Return the [X, Y] coordinate for the center point of the cell that contains the specified text.  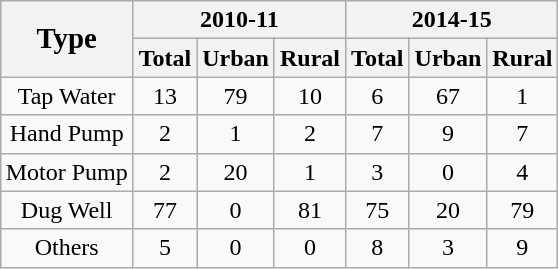
2010-11 [239, 20]
75 [378, 210]
2014-15 [452, 20]
Hand Pump [66, 134]
4 [522, 172]
Others [66, 248]
67 [448, 96]
Tap Water [66, 96]
Dug Well [66, 210]
77 [165, 210]
13 [165, 96]
8 [378, 248]
6 [378, 96]
10 [310, 96]
5 [165, 248]
Motor Pump [66, 172]
81 [310, 210]
Type [66, 39]
